Pinpoint the cell where the given text exists, returning its [X, Y] midpoint coordinate. 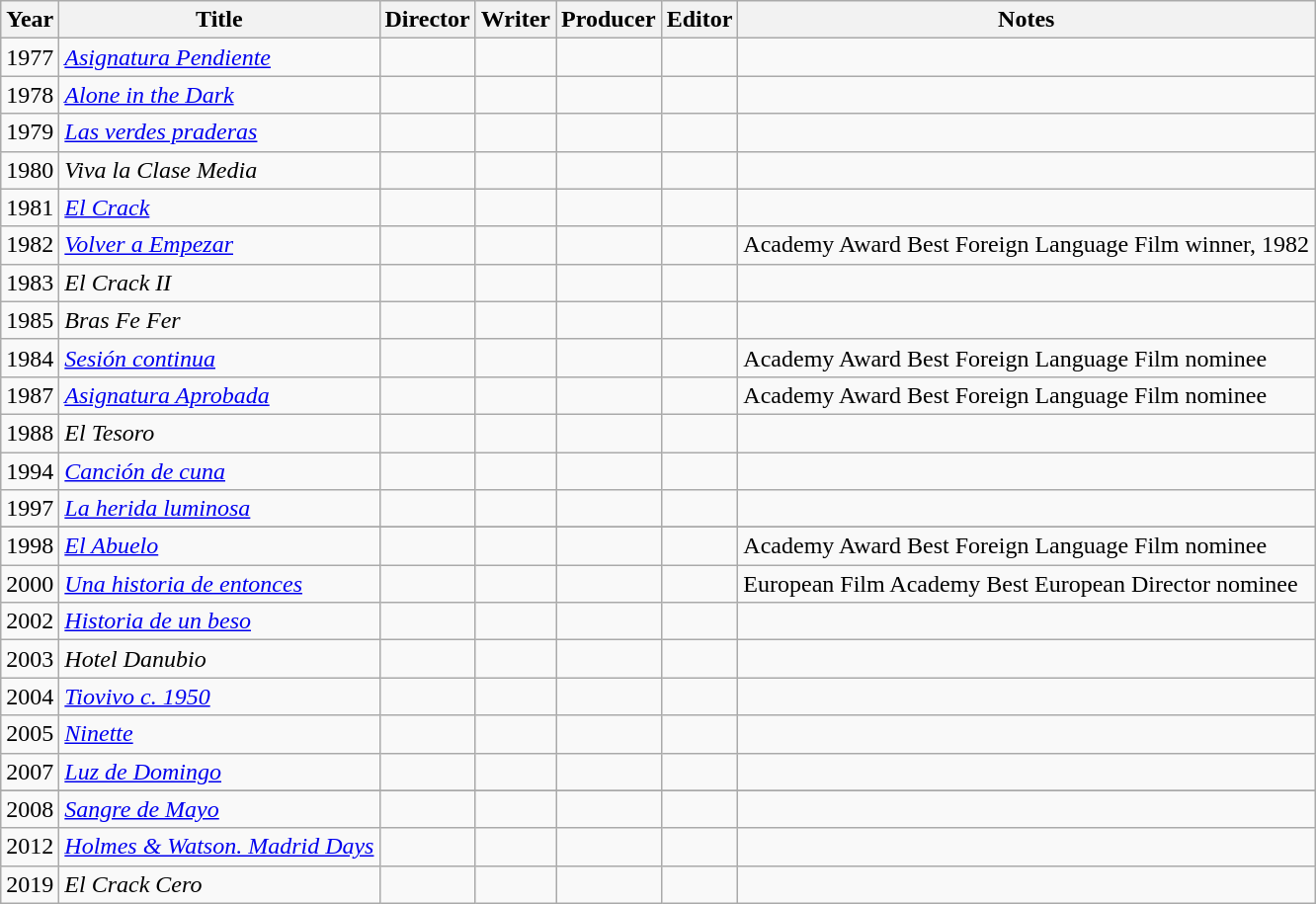
Sesión continua [219, 358]
Notes [1027, 20]
1983 [30, 283]
Asignatura Aprobada [219, 395]
Canción de cuna [219, 471]
2000 [30, 584]
2002 [30, 621]
1977 [30, 57]
Holmes & Watson. Madrid Days [219, 847]
Asignatura Pendiente [219, 57]
El Crack Cero [219, 884]
1979 [30, 132]
European Film Academy Best European Director nominee [1027, 584]
2003 [30, 659]
Director [427, 20]
El Abuelo [219, 546]
Una historia de entonces [219, 584]
2019 [30, 884]
El Crack II [219, 283]
2008 [30, 809]
1981 [30, 207]
Ninette [219, 734]
1988 [30, 433]
2007 [30, 772]
1987 [30, 395]
Sangre de Mayo [219, 809]
1998 [30, 546]
1984 [30, 358]
2004 [30, 697]
El Tesoro [219, 433]
1982 [30, 245]
Alone in the Dark [219, 95]
1985 [30, 320]
1994 [30, 471]
Bras Fe Fer [219, 320]
Year [30, 20]
Volver a Empezar [219, 245]
Producer [609, 20]
Academy Award Best Foreign Language Film winner, 1982 [1027, 245]
Las verdes praderas [219, 132]
Luz de Domingo [219, 772]
Editor [699, 20]
Title [219, 20]
1978 [30, 95]
Historia de un beso [219, 621]
2005 [30, 734]
Writer [516, 20]
Viva la Clase Media [219, 170]
Hotel Danubio [219, 659]
2012 [30, 847]
1997 [30, 509]
1980 [30, 170]
El Crack [219, 207]
Tiovivo c. 1950 [219, 697]
La herida luminosa [219, 509]
